Scan for the cell matching the given text and deliver its (x, y) coordinate at center. 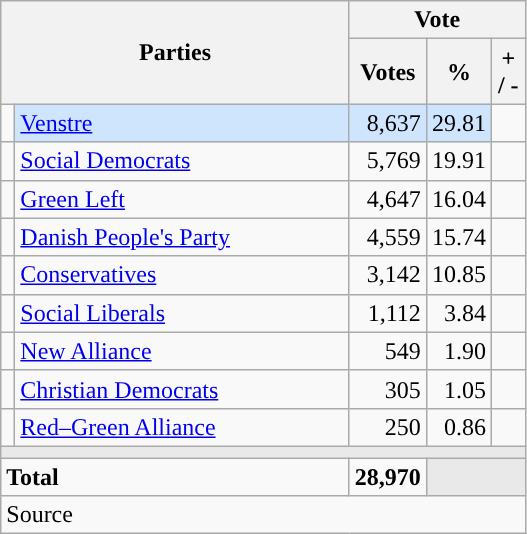
250 (388, 427)
549 (388, 351)
New Alliance (182, 351)
+ / - (508, 72)
4,647 (388, 199)
Green Left (182, 199)
Total (176, 477)
Venstre (182, 123)
Social Liberals (182, 313)
1,112 (388, 313)
0.86 (458, 427)
Source (263, 515)
1.90 (458, 351)
3.84 (458, 313)
Votes (388, 72)
Vote (437, 20)
Christian Democrats (182, 389)
Red–Green Alliance (182, 427)
Conservatives (182, 275)
305 (388, 389)
1.05 (458, 389)
29.81 (458, 123)
4,559 (388, 237)
28,970 (388, 477)
10.85 (458, 275)
5,769 (388, 161)
Parties (176, 52)
15.74 (458, 237)
3,142 (388, 275)
% (458, 72)
19.91 (458, 161)
8,637 (388, 123)
16.04 (458, 199)
Danish People's Party (182, 237)
Social Democrats (182, 161)
